Scan for the cell matching the given text and deliver its (X, Y) coordinate at center. 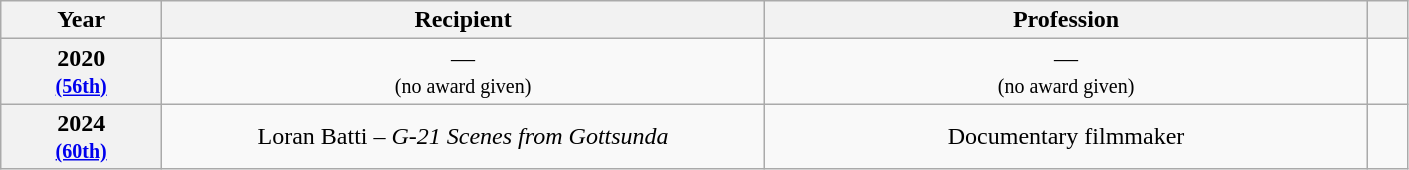
Recipient (464, 20)
2020(56th) (82, 72)
Year (82, 20)
2024(60th) (82, 136)
Profession (1066, 20)
Loran Batti – G-21 Scenes from Gottsunda (464, 136)
Documentary filmmaker (1066, 136)
